Return the (X, Y) coordinate for the center point of the cell that contains the specified text.  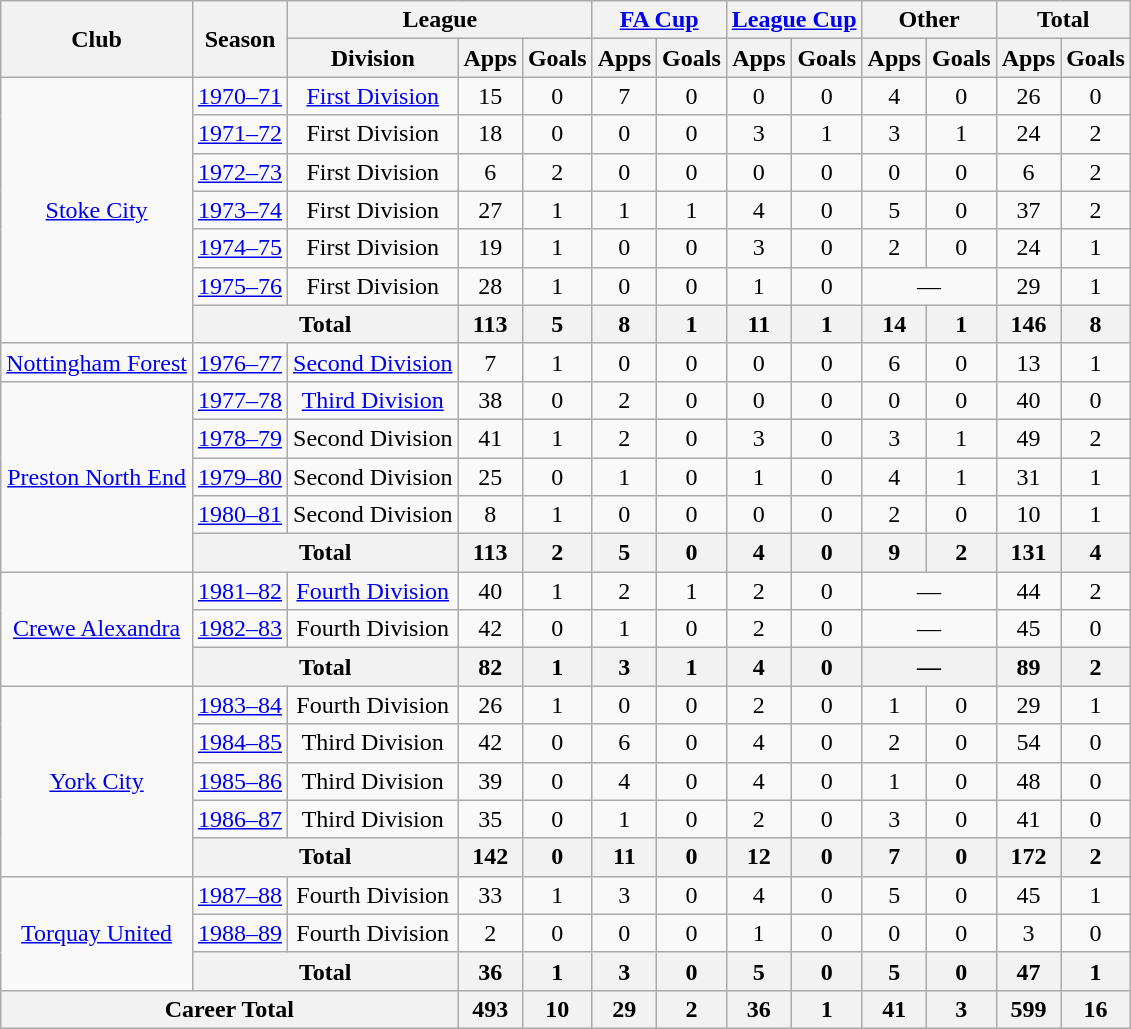
172 (1028, 857)
Club (97, 39)
1980–81 (240, 515)
89 (1028, 667)
25 (490, 477)
146 (1028, 324)
Stoke City (97, 210)
1981–82 (240, 591)
35 (490, 819)
33 (490, 895)
39 (490, 781)
14 (894, 324)
Career Total (230, 1009)
Division (373, 58)
16 (1096, 1009)
37 (1028, 210)
28 (490, 286)
599 (1028, 1009)
19 (490, 248)
493 (490, 1009)
18 (490, 134)
1972–73 (240, 172)
15 (490, 96)
1971–72 (240, 134)
1973–74 (240, 210)
49 (1028, 438)
League Cup (794, 20)
1986–87 (240, 819)
Preston North End (97, 476)
1976–77 (240, 362)
League (440, 20)
1988–89 (240, 933)
1975–76 (240, 286)
1979–80 (240, 477)
Season (240, 39)
1977–78 (240, 400)
1983–84 (240, 705)
1978–79 (240, 438)
1984–85 (240, 743)
48 (1028, 781)
FA Cup (659, 20)
Crewe Alexandra (97, 629)
Nottingham Forest (97, 362)
47 (1028, 971)
31 (1028, 477)
1987–88 (240, 895)
Torquay United (97, 933)
131 (1028, 553)
1970–71 (240, 96)
Other (929, 20)
1982–83 (240, 629)
1985–86 (240, 781)
142 (490, 857)
82 (490, 667)
13 (1028, 362)
27 (490, 210)
9 (894, 553)
York City (97, 781)
12 (758, 857)
54 (1028, 743)
38 (490, 400)
1974–75 (240, 248)
44 (1028, 591)
